Extract the (x, y) coordinate from the center of the cell holding the provided text.  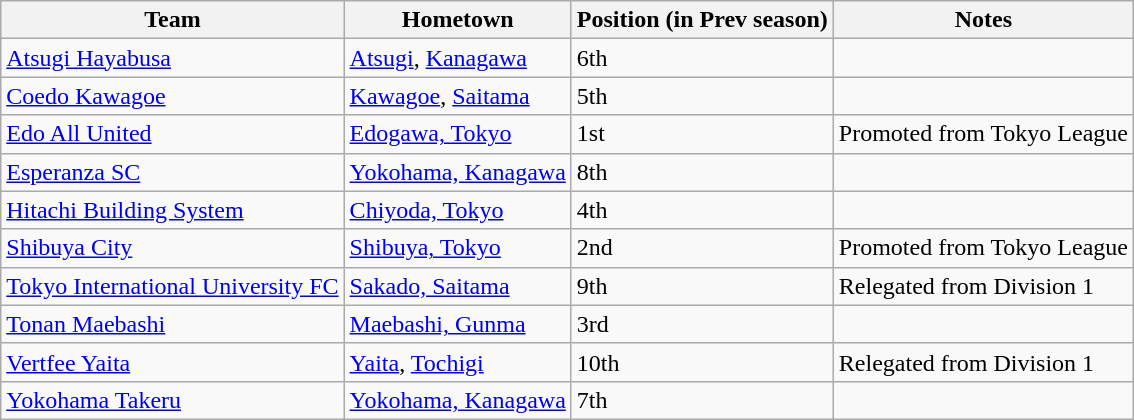
Edo All United (172, 134)
5th (702, 96)
Tonan Maebashi (172, 324)
Vertfee Yaita (172, 362)
Position (in Prev season) (702, 20)
Notes (983, 20)
Team (172, 20)
Yokohama Takeru (172, 400)
8th (702, 172)
Atsugi Hayabusa (172, 58)
4th (702, 210)
2nd (702, 248)
7th (702, 400)
Atsugi, Kanagawa (458, 58)
Chiyoda, Tokyo (458, 210)
Shibuya City (172, 248)
Tokyo International University FC (172, 286)
Maebashi, Gunma (458, 324)
10th (702, 362)
Edogawa, Tokyo (458, 134)
6th (702, 58)
Shibuya, Tokyo (458, 248)
Hitachi Building System (172, 210)
Sakado, Saitama (458, 286)
9th (702, 286)
Yaita, Tochigi (458, 362)
Hometown (458, 20)
Esperanza SC (172, 172)
Coedo Kawagoe (172, 96)
1st (702, 134)
3rd (702, 324)
Kawagoe, Saitama (458, 96)
